Determine the (X, Y) coordinate at the center of the cell enclosing the given text.  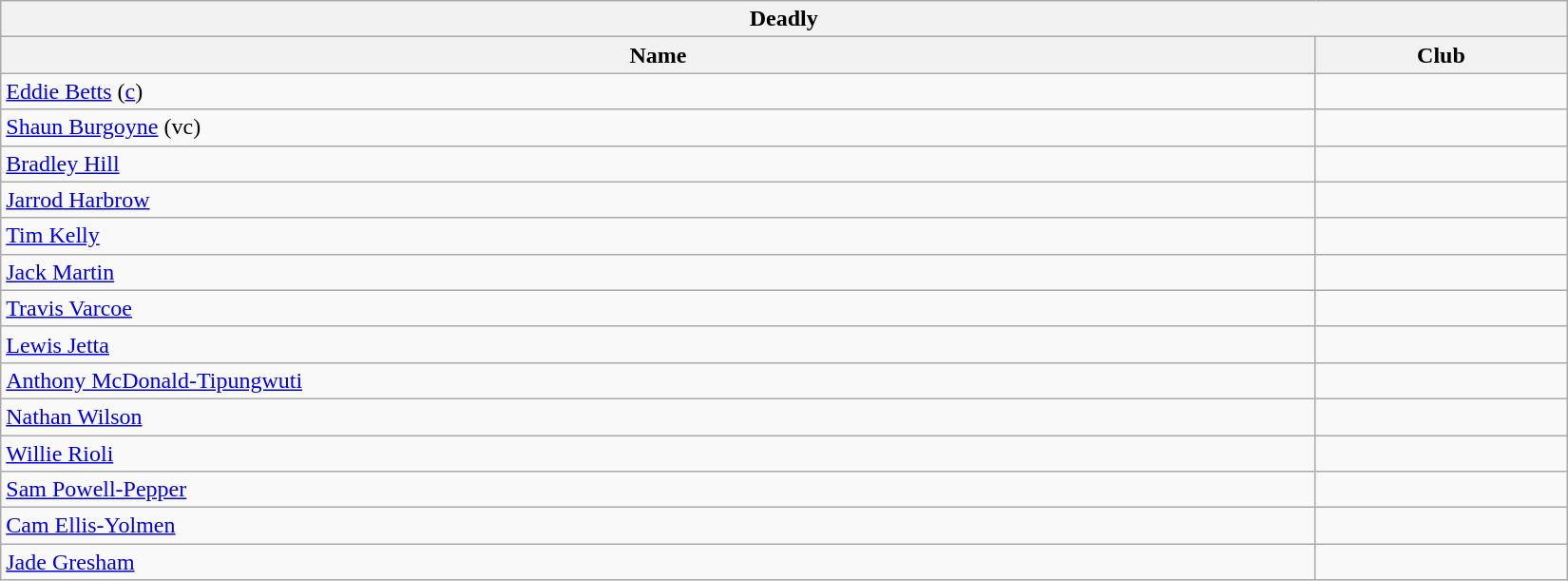
Sam Powell-Pepper (658, 490)
Club (1441, 55)
Cam Ellis-Yolmen (658, 526)
Jack Martin (658, 272)
Name (658, 55)
Lewis Jetta (658, 344)
Travis Varcoe (658, 308)
Shaun Burgoyne (vc) (658, 127)
Willie Rioli (658, 454)
Jade Gresham (658, 562)
Jarrod Harbrow (658, 200)
Nathan Wilson (658, 416)
Tim Kelly (658, 236)
Anthony McDonald-Tipungwuti (658, 380)
Deadly (784, 19)
Bradley Hill (658, 164)
Eddie Betts (c) (658, 91)
